Extract the [X, Y] coordinate from the center of the cell holding the provided text.  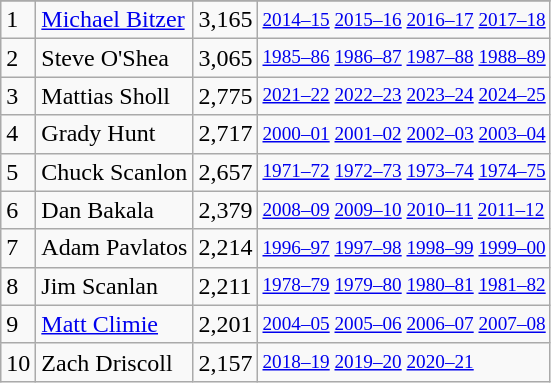
1 [18, 20]
Matt Climie [114, 324]
Michael Bitzer [114, 20]
2,657 [226, 172]
Zach Driscoll [114, 362]
4 [18, 134]
1996–97 1997–98 1998–99 1999–00 [404, 248]
3,165 [226, 20]
Grady Hunt [114, 134]
2008–09 2009–10 2010–11 2011–12 [404, 210]
2,775 [226, 96]
2,211 [226, 286]
2014–15 2015–16 2016–17 2017–18 [404, 20]
2018–19 2019–20 2020–21 [404, 362]
9 [18, 324]
Mattias Sholl [114, 96]
1985–86 1986–87 1987–88 1988–89 [404, 58]
Steve O'Shea [114, 58]
Dan Bakala [114, 210]
2,379 [226, 210]
Adam Pavlatos [114, 248]
2,717 [226, 134]
2004–05 2005–06 2006–07 2007–08 [404, 324]
2 [18, 58]
3 [18, 96]
6 [18, 210]
10 [18, 362]
Chuck Scanlon [114, 172]
2,214 [226, 248]
2000–01 2001–02 2002–03 2003–04 [404, 134]
Jim Scanlan [114, 286]
2,201 [226, 324]
7 [18, 248]
2,157 [226, 362]
5 [18, 172]
1978–79 1979–80 1980–81 1981–82 [404, 286]
2021–22 2022–23 2023–24 2024–25 [404, 96]
3,065 [226, 58]
1971–72 1972–73 1973–74 1974–75 [404, 172]
8 [18, 286]
